Provide the (X, Y) coordinate of the cell's center where the given text is located.  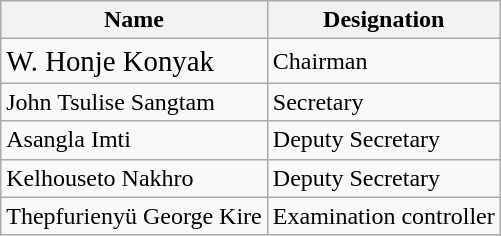
Thepfurienyü George Kire (134, 216)
Name (134, 20)
W. Honje Konyak (134, 61)
Kelhouseto Nakhro (134, 178)
Chairman (384, 61)
Secretary (384, 102)
John Tsulise Sangtam (134, 102)
Asangla Imti (134, 140)
Designation (384, 20)
Examination controller (384, 216)
